Provide the (x, y) coordinate of the cell's center where the given text is located.  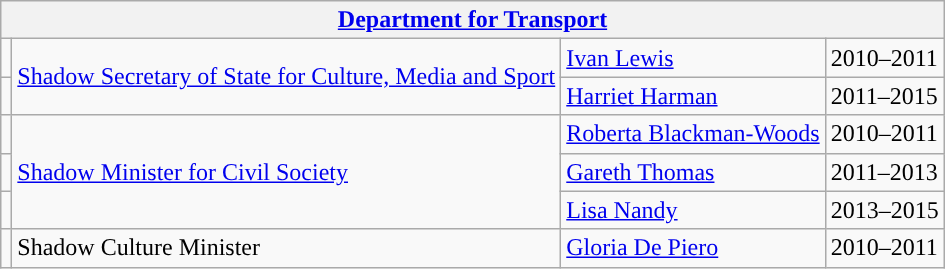
Gareth Thomas (693, 172)
2011–2013 (884, 172)
Lisa Nandy (693, 210)
Shadow Minister for Civil Society (286, 172)
Ivan Lewis (693, 58)
Gloria De Piero (693, 248)
Shadow Secretary of State for Culture, Media and Sport (286, 77)
2013–2015 (884, 210)
Shadow Culture Minister (286, 248)
Roberta Blackman-Woods (693, 134)
Harriet Harman (693, 96)
2011–2015 (884, 96)
Department for Transport (472, 20)
